Output the [x, y] coordinate of the center of the cell containing the given text.  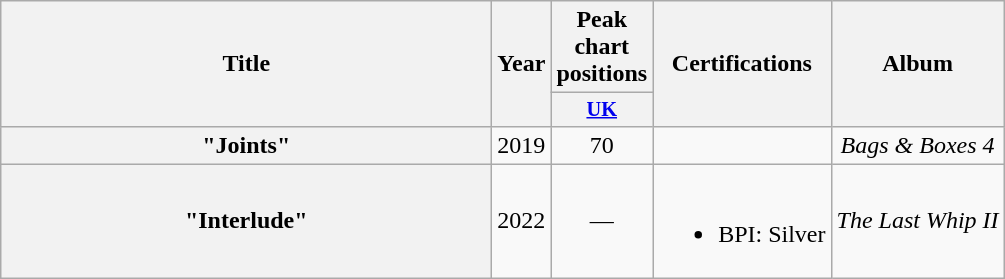
70 [602, 145]
"Joints" [246, 145]
— [602, 222]
Album [918, 64]
BPI: Silver [742, 222]
"Interlude" [246, 222]
Bags & Boxes 4 [918, 145]
UK [602, 110]
2022 [522, 222]
Year [522, 64]
The Last Whip II [918, 222]
Title [246, 64]
Peak chart positions [602, 47]
Certifications [742, 64]
2019 [522, 145]
